Scan for the cell matching the given text and deliver its [X, Y] coordinate at center. 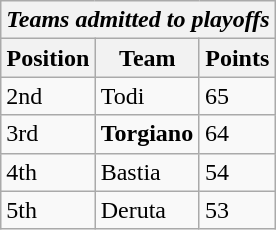
Bastia [147, 172]
3rd [48, 134]
54 [237, 172]
Position [48, 58]
65 [237, 96]
Team [147, 58]
Points [237, 58]
Torgiano [147, 134]
Todi [147, 96]
Deruta [147, 210]
Teams admitted to playoffs [138, 20]
2nd [48, 96]
53 [237, 210]
4th [48, 172]
64 [237, 134]
5th [48, 210]
